For the text-containing cell, return its midpoint in (X, Y) coordinate format. 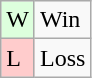
L (18, 58)
Loss (62, 58)
Win (62, 20)
W (18, 20)
